Find where the given text appears and provide that cell's center as [x, y] coordinate. 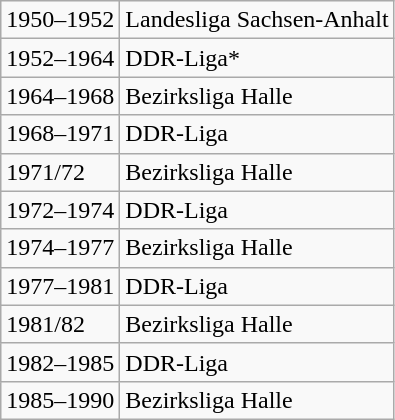
1968–1971 [60, 134]
Landesliga Sachsen-Anhalt [257, 20]
1977–1981 [60, 286]
1950–1952 [60, 20]
1985–1990 [60, 400]
1971/72 [60, 172]
1981/82 [60, 324]
1972–1974 [60, 210]
1974–1977 [60, 248]
DDR-Liga* [257, 58]
1964–1968 [60, 96]
1982–1985 [60, 362]
1952–1964 [60, 58]
